Capture the cell that displays the provided text and extract its [X, Y] central coordinate. 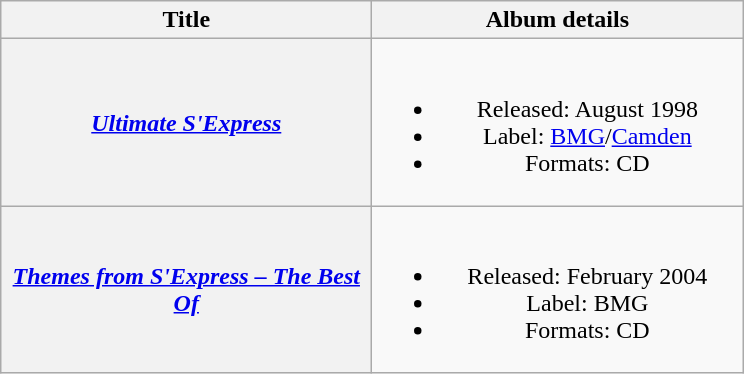
Title [186, 20]
Ultimate S'Express [186, 122]
Released: February 2004Label: BMGFormats: CD [558, 290]
Album details [558, 20]
Themes from S'Express – The Best Of [186, 290]
Released: August 1998Label: BMG/CamdenFormats: CD [558, 122]
